Return [X, Y] of the center of cell containing provided text 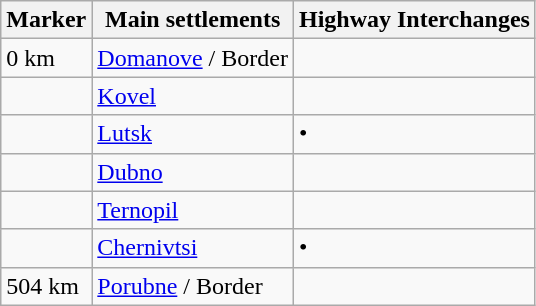
Domanove / Border [193, 58]
Main settlements [193, 20]
Dubno [193, 172]
0 km [46, 58]
Lutsk [193, 134]
Ternopil [193, 210]
Porubne / Border [193, 286]
Chernivtsi [193, 248]
Marker [46, 20]
504 km [46, 286]
Highway Interchanges [414, 20]
Kovel [193, 96]
